Return (X, Y) of the center of cell containing provided text 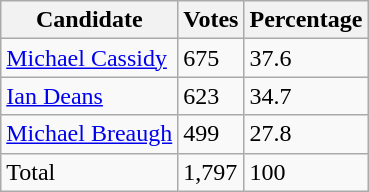
27.8 (306, 134)
Percentage (306, 20)
Ian Deans (90, 96)
499 (211, 134)
34.7 (306, 96)
37.6 (306, 58)
675 (211, 58)
100 (306, 172)
Michael Breaugh (90, 134)
Candidate (90, 20)
Votes (211, 20)
1,797 (211, 172)
623 (211, 96)
Michael Cassidy (90, 58)
Total (90, 172)
